Locate the cell with the specified text and output its (x, y) center coordinate. 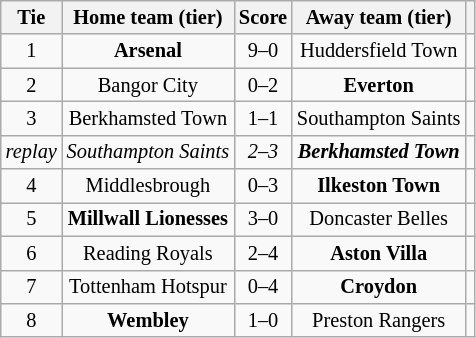
6 (32, 253)
replay (32, 152)
Reading Royals (148, 253)
4 (32, 186)
Score (263, 17)
Tottenham Hotspur (148, 287)
1 (32, 51)
0–2 (263, 85)
8 (32, 320)
Aston Villa (378, 253)
Croydon (378, 287)
Tie (32, 17)
Ilkeston Town (378, 186)
1–0 (263, 320)
3–0 (263, 219)
Millwall Lionesses (148, 219)
Doncaster Belles (378, 219)
Bangor City (148, 85)
3 (32, 118)
Away team (tier) (378, 17)
2 (32, 85)
Arsenal (148, 51)
Preston Rangers (378, 320)
2–3 (263, 152)
Middlesbrough (148, 186)
7 (32, 287)
0–4 (263, 287)
1–1 (263, 118)
2–4 (263, 253)
Huddersfield Town (378, 51)
0–3 (263, 186)
Home team (tier) (148, 17)
9–0 (263, 51)
Everton (378, 85)
5 (32, 219)
Wembley (148, 320)
